Return the [X, Y] coordinate for the center point of the cell that contains the specified text.  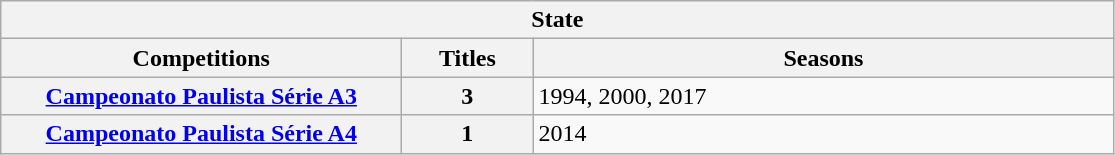
Titles [468, 58]
1 [468, 134]
State [558, 20]
1994, 2000, 2017 [824, 96]
Campeonato Paulista Série A3 [202, 96]
2014 [824, 134]
Competitions [202, 58]
Campeonato Paulista Série A4 [202, 134]
Seasons [824, 58]
3 [468, 96]
